Locate the cell with the specified text and output its [X, Y] center coordinate. 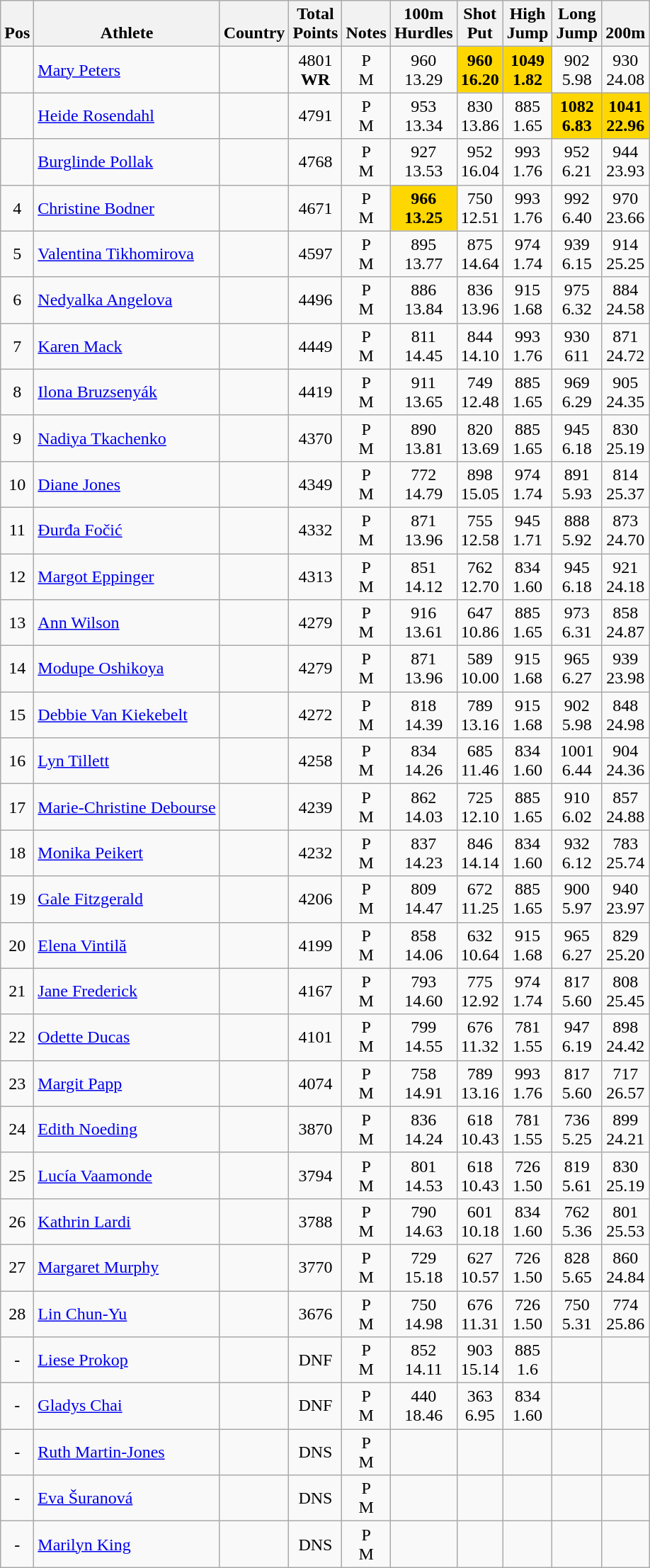
91113.65 [423, 392]
8 [17, 392]
930611 [577, 346]
5 [17, 254]
89824.42 [626, 1037]
84414.10 [480, 346]
7505.31 [577, 1313]
84824.98 [626, 715]
Lucía Vaamonde [127, 1176]
10826.83 [577, 116]
87324.70 [626, 530]
4272 [316, 715]
10 [17, 484]
62710.57 [480, 1268]
71726.57 [626, 1084]
4199 [316, 945]
7365.25 [577, 1129]
Marie-Christine Debourse [127, 807]
4791 [316, 116]
91613.61 [423, 623]
Odette Ducas [127, 1037]
Ruth Martin-Jones [127, 1452]
72915.18 [423, 1268]
8195.61 [577, 1176]
74912.48 [480, 392]
95313.34 [423, 116]
14 [17, 669]
9476.19 [577, 1037]
21 [17, 992]
89924.21 [626, 1129]
9736.31 [577, 623]
Margot Eppinger [127, 576]
4206 [316, 899]
86024.84 [626, 1268]
Debbie Van Kiekebelt [127, 715]
104122.96 [626, 116]
90524.35 [626, 392]
8885.92 [577, 530]
94023.97 [626, 899]
83614.24 [423, 1129]
4313 [316, 576]
87514.64 [480, 254]
81114.45 [423, 346]
77425.86 [626, 1313]
90424.36 [626, 761]
4349 [316, 484]
Notes [366, 24]
63210.64 [480, 945]
81425.37 [626, 484]
22 [17, 1037]
17 [17, 807]
89513.77 [423, 254]
72512.10 [480, 807]
85114.12 [423, 576]
80914.47 [423, 899]
80114.53 [423, 1176]
85724.88 [626, 807]
24 [17, 1129]
Jane Frederick [127, 992]
44018.46 [423, 1407]
Christine Bodner [127, 208]
3636.95 [480, 1407]
81814.39 [423, 715]
83013.86 [480, 116]
3870 [316, 1129]
77512.92 [480, 992]
12 [17, 576]
Lyn Tillett [127, 761]
85214.11 [423, 1360]
26 [17, 1221]
ShotPut [480, 24]
6 [17, 300]
4 [17, 208]
13 [17, 623]
83613.96 [480, 300]
94423.93 [626, 161]
82013.69 [480, 438]
HighJump [528, 24]
Gladys Chai [127, 1407]
80825.45 [626, 992]
75012.51 [480, 208]
67611.31 [480, 1313]
9926.40 [577, 208]
19 [17, 899]
Edith Noeding [127, 1129]
16 [17, 761]
60110.18 [480, 1221]
9696.29 [577, 392]
96013.29 [423, 69]
200m [626, 24]
89013.81 [423, 438]
58910.00 [480, 669]
Lin Chun-Yu [127, 1313]
4332 [316, 530]
Ilona Bruzsenyák [127, 392]
18 [17, 853]
90315.14 [480, 1360]
Country [254, 24]
Diane Jones [127, 484]
15 [17, 715]
9 [17, 438]
92713.53 [423, 161]
TotalPoints [316, 24]
76212.70 [480, 576]
Kathrin Lardi [127, 1221]
9396.15 [577, 254]
Athlete [127, 24]
4419 [316, 392]
LongJump [577, 24]
78325.74 [626, 853]
9526.21 [577, 161]
79314.60 [423, 992]
Valentina Tikhomirova [127, 254]
Nedyalka Angelova [127, 300]
Monika Peikert [127, 853]
Burglinde Pollak [127, 161]
86214.03 [423, 807]
Karen Mack [127, 346]
4239 [316, 807]
9756.32 [577, 300]
20 [17, 945]
4370 [316, 438]
8915.93 [577, 484]
75512.58 [480, 530]
Modupe Oshikoya [127, 669]
Mary Peters [127, 69]
88424.58 [626, 300]
Heide Rosendahl [127, 116]
4449 [316, 346]
Đurđa Fočić [127, 530]
4768 [316, 161]
67211.25 [480, 899]
85824.87 [626, 623]
84614.14 [480, 853]
75814.91 [423, 1084]
3770 [316, 1268]
96016.20 [480, 69]
68511.46 [480, 761]
80125.53 [626, 1221]
82925.20 [626, 945]
3794 [316, 1176]
3676 [316, 1313]
4801WR [316, 69]
11 [17, 530]
7625.36 [577, 1221]
95216.04 [480, 161]
91425.25 [626, 254]
9451.71 [528, 530]
4496 [316, 300]
Ann Wilson [127, 623]
85814.06 [423, 945]
23 [17, 1084]
28 [17, 1313]
25 [17, 1176]
7 [17, 346]
Gale Fitzgerald [127, 899]
Liese Prokop [127, 1360]
93024.08 [626, 69]
67611.32 [480, 1037]
8851.6 [528, 1360]
92124.18 [626, 576]
Marilyn King [127, 1544]
Pos [17, 24]
Margaret Murphy [127, 1268]
83414.26 [423, 761]
Elena Vintilă [127, 945]
10491.82 [528, 69]
10016.44 [577, 761]
77214.79 [423, 484]
87124.72 [626, 346]
93923.98 [626, 669]
4167 [316, 992]
88613.84 [423, 300]
9005.97 [577, 899]
Nadiya Tkachenko [127, 438]
96613.25 [423, 208]
27 [17, 1268]
9326.12 [577, 853]
100mHurdles [423, 24]
3788 [316, 1221]
79014.63 [423, 1221]
4671 [316, 208]
64710.86 [480, 623]
97023.66 [626, 208]
75014.98 [423, 1313]
4258 [316, 761]
4597 [316, 254]
Eva Šuranová [127, 1499]
9106.02 [577, 807]
4232 [316, 853]
Margit Papp [127, 1084]
4074 [316, 1084]
4101 [316, 1037]
89815.05 [480, 484]
8285.65 [577, 1268]
83714.23 [423, 853]
79914.55 [423, 1037]
